Pinpoint the cell where the given text exists, returning its (X, Y) midpoint coordinate. 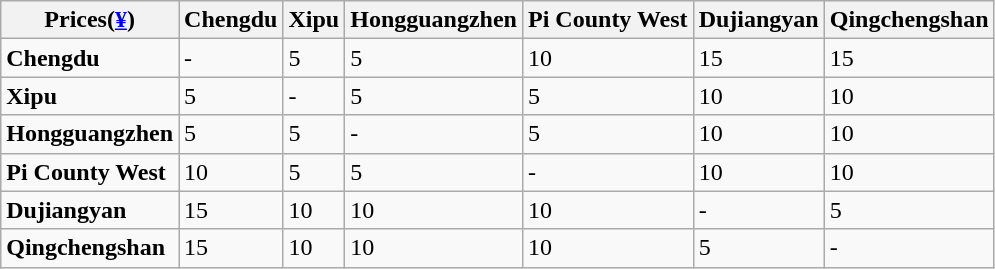
Prices(¥) (90, 20)
